Return (x, y) of the center of cell containing provided text 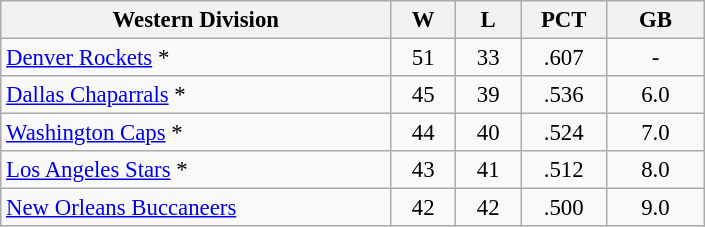
45 (424, 95)
8.0 (656, 170)
.500 (564, 208)
6.0 (656, 95)
Denver Rockets * (196, 58)
New Orleans Buccaneers (196, 208)
33 (488, 58)
Los Angeles Stars * (196, 170)
40 (488, 133)
7.0 (656, 133)
44 (424, 133)
.536 (564, 95)
W (424, 20)
Washington Caps * (196, 133)
9.0 (656, 208)
43 (424, 170)
39 (488, 95)
PCT (564, 20)
Dallas Chaparrals * (196, 95)
GB (656, 20)
- (656, 58)
51 (424, 58)
.512 (564, 170)
L (488, 20)
.524 (564, 133)
.607 (564, 58)
41 (488, 170)
Western Division (196, 20)
